Detect which cell encompasses the target text, then output its [x, y] center coordinate. 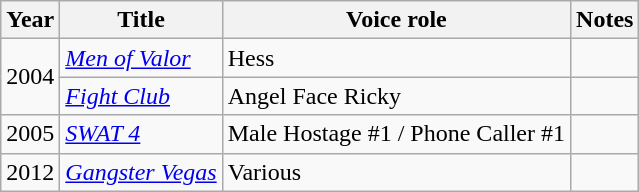
2004 [30, 77]
Title [141, 20]
Fight Club [141, 96]
Notes [605, 20]
Year [30, 20]
Male Hostage #1 / Phone Caller #1 [396, 134]
Angel Face Ricky [396, 96]
Hess [396, 58]
Various [396, 172]
SWAT 4 [141, 134]
Gangster Vegas [141, 172]
Voice role [396, 20]
2012 [30, 172]
Men of Valor [141, 58]
2005 [30, 134]
